Output the [X, Y] coordinate of the center of the cell containing the given text.  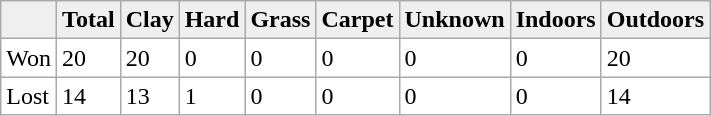
Outdoors [655, 20]
Won [29, 58]
Carpet [358, 20]
Clay [150, 20]
Indoors [556, 20]
13 [150, 96]
Unknown [454, 20]
Total [89, 20]
Grass [280, 20]
Hard [212, 20]
1 [212, 96]
Lost [29, 96]
